For the text-containing cell, return its midpoint in [x, y] coordinate format. 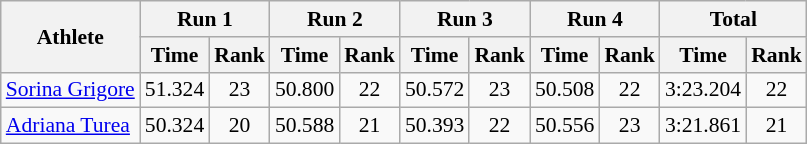
50.588 [304, 126]
50.508 [564, 90]
Run 4 [595, 19]
3:21.861 [703, 126]
51.324 [174, 90]
50.572 [434, 90]
Sorina Grigore [70, 90]
Athlete [70, 36]
50.324 [174, 126]
50.800 [304, 90]
Run 1 [205, 19]
Run 3 [465, 19]
50.556 [564, 126]
Total [734, 19]
20 [240, 126]
50.393 [434, 126]
Adriana Turea [70, 126]
Run 2 [335, 19]
3:23.204 [703, 90]
